Find where the given text appears and provide that cell's center as [x, y] coordinate. 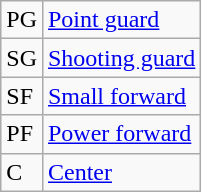
Center [121, 172]
Small forward [121, 96]
Shooting guard [121, 58]
Power forward [121, 134]
C [22, 172]
SF [22, 96]
PF [22, 134]
PG [22, 20]
SG [22, 58]
Point guard [121, 20]
